Locate the cell with the specified text and output its (X, Y) center coordinate. 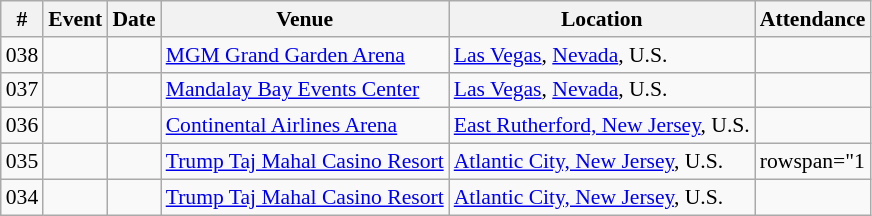
Event (75, 19)
Venue (305, 19)
038 (22, 55)
035 (22, 162)
# (22, 19)
Date (134, 19)
037 (22, 90)
East Rutherford, New Jersey, U.S. (602, 126)
MGM Grand Garden Arena (305, 55)
Continental Airlines Arena (305, 126)
Mandalay Bay Events Center (305, 90)
Location (602, 19)
036 (22, 126)
Attendance (813, 19)
rowspan="1 (813, 162)
034 (22, 197)
